Capture the cell that displays the provided text and extract its (X, Y) central coordinate. 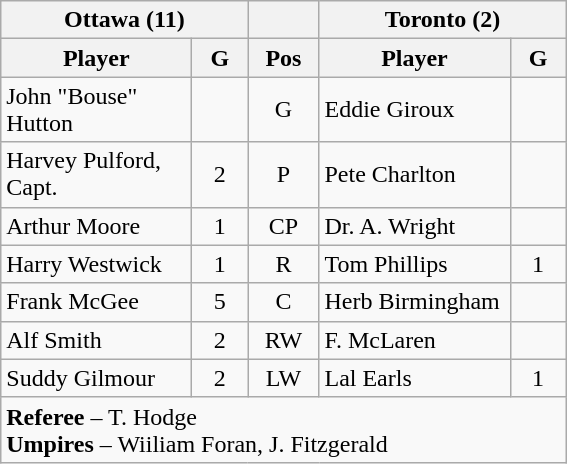
Pos (284, 58)
5 (220, 302)
RW (284, 340)
C (284, 302)
R (284, 264)
Suddy Gilmour (96, 378)
Dr. A. Wright (414, 226)
Harry Westwick (96, 264)
Lal Earls (414, 378)
Frank McGee (96, 302)
Harvey Pulford, Capt. (96, 174)
Arthur Moore (96, 226)
Toronto (2) (442, 20)
CP (284, 226)
LW (284, 378)
Tom Phillips (414, 264)
Pete Charlton (414, 174)
Alf Smith (96, 340)
F. McLaren (414, 340)
Ottawa (11) (124, 20)
Referee – T. HodgeUmpires – Wiiliam Foran, J. Fitzgerald (284, 430)
John "Bouse" Hutton (96, 110)
Eddie Giroux (414, 110)
Herb Birmingham (414, 302)
P (284, 174)
